Return the (X, Y) coordinate for the center point of the cell that contains the specified text.  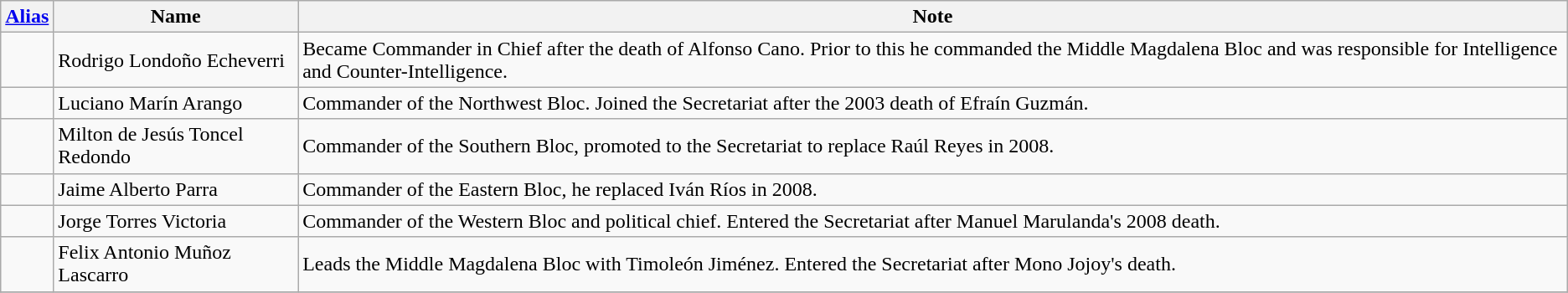
Luciano Marín Arango (176, 103)
Leads the Middle Magdalena Bloc with Timoleón Jiménez. Entered the Secretariat after Mono Jojoy's death. (933, 265)
Commander of the Western Bloc and political chief. Entered the Secretariat after Manuel Marulanda's 2008 death. (933, 221)
Jaime Alberto Parra (176, 189)
Note (933, 17)
Jorge Torres Victoria (176, 221)
Name (176, 17)
Commander of the Eastern Bloc, he replaced Iván Ríos in 2008. (933, 189)
Commander of the Northwest Bloc. Joined the Secretariat after the 2003 death of Efraín Guzmán. (933, 103)
Milton de Jesús Toncel Redondo (176, 146)
Rodrigo Londoño Echeverri (176, 60)
Commander of the Southern Bloc, promoted to the Secretariat to replace Raúl Reyes in 2008. (933, 146)
Alias (27, 17)
Felix Antonio Muñoz Lascarro (176, 265)
